Output the (X, Y) coordinate of the center of the cell containing the given text.  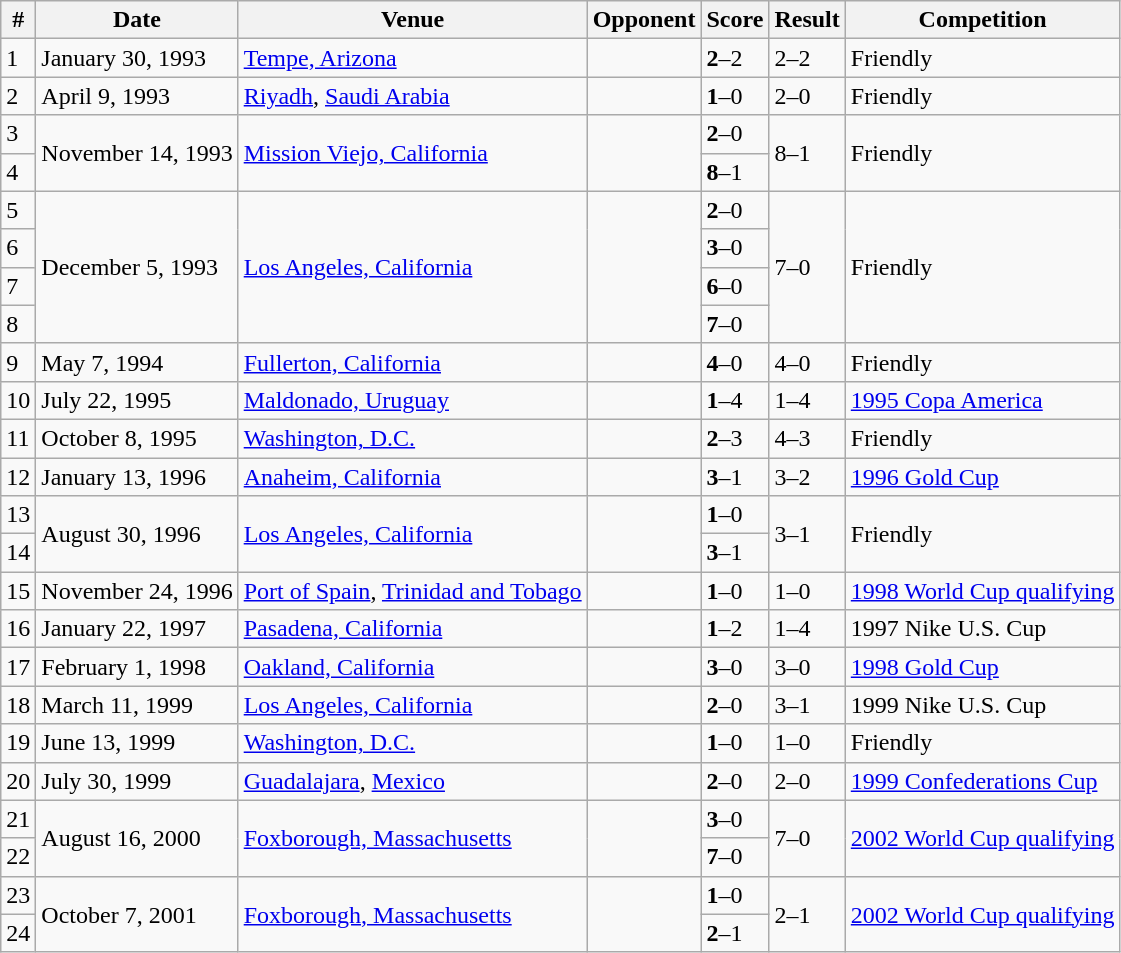
13 (18, 515)
20 (18, 781)
Competition (982, 20)
17 (18, 667)
July 22, 1995 (137, 400)
Port of Spain, Trinidad and Tobago (412, 591)
Fullerton, California (412, 362)
December 5, 1993 (137, 267)
15 (18, 591)
3–2 (807, 477)
January 22, 1997 (137, 629)
April 9, 1993 (137, 96)
Venue (412, 20)
1998 Gold Cup (982, 667)
5 (18, 210)
# (18, 20)
1998 World Cup qualifying (982, 591)
Score (735, 20)
2 (18, 96)
23 (18, 895)
1–2 (735, 629)
November 24, 1996 (137, 591)
January 30, 1993 (137, 58)
Riyadh, Saudi Arabia (412, 96)
2–3 (735, 438)
12 (18, 477)
19 (18, 743)
11 (18, 438)
21 (18, 819)
6–0 (735, 286)
July 30, 1999 (137, 781)
Oakland, California (412, 667)
August 30, 1996 (137, 534)
Tempe, Arizona (412, 58)
1995 Copa America (982, 400)
1996 Gold Cup (982, 477)
1999 Nike U.S. Cup (982, 705)
August 16, 2000 (137, 838)
Date (137, 20)
1 (18, 58)
10 (18, 400)
Maldonado, Uruguay (412, 400)
Pasadena, California (412, 629)
May 7, 1994 (137, 362)
14 (18, 553)
4–3 (807, 438)
Result (807, 20)
8 (18, 324)
February 1, 1998 (137, 667)
January 13, 1996 (137, 477)
16 (18, 629)
Anaheim, California (412, 477)
November 14, 1993 (137, 153)
3 (18, 134)
22 (18, 857)
Mission Viejo, California (412, 153)
24 (18, 933)
June 13, 1999 (137, 743)
October 8, 1995 (137, 438)
7 (18, 286)
9 (18, 362)
6 (18, 248)
18 (18, 705)
1999 Confederations Cup (982, 781)
Guadalajara, Mexico (412, 781)
Opponent (644, 20)
4 (18, 172)
1997 Nike U.S. Cup (982, 629)
March 11, 1999 (137, 705)
October 7, 2001 (137, 914)
